Extract the [x, y] coordinate from the center of the cell holding the provided text.  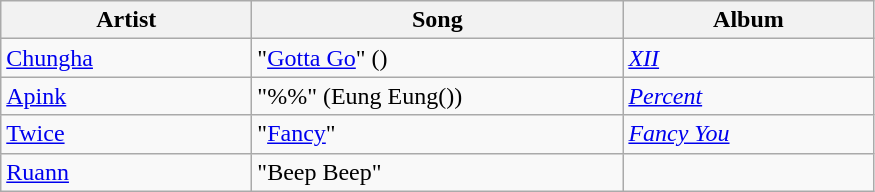
Fancy You [748, 134]
"Beep Beep" [438, 172]
Apink [126, 96]
Chungha [126, 58]
"%%" (Eung Eung()) [438, 96]
XII [748, 58]
Twice [126, 134]
Song [438, 20]
Album [748, 20]
Percent [748, 96]
"Gotta Go" () [438, 58]
"Fancy" [438, 134]
Artist [126, 20]
Ruann [126, 172]
